Capture the cell that displays the provided text and extract its (x, y) central coordinate. 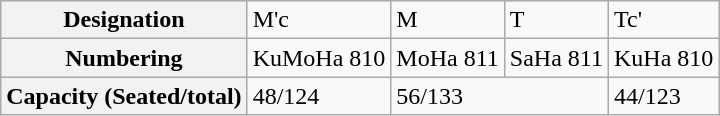
SaHa 811 (556, 58)
56/133 (500, 96)
M'c (319, 20)
Designation (124, 20)
Capacity (Seated/total) (124, 96)
MoHa 811 (448, 58)
KuMoHa 810 (319, 58)
44/123 (663, 96)
48/124 (319, 96)
Tc' (663, 20)
M (448, 20)
Numbering (124, 58)
KuHa 810 (663, 58)
T (556, 20)
